Detect which cell encompasses the target text, then output its [X, Y] center coordinate. 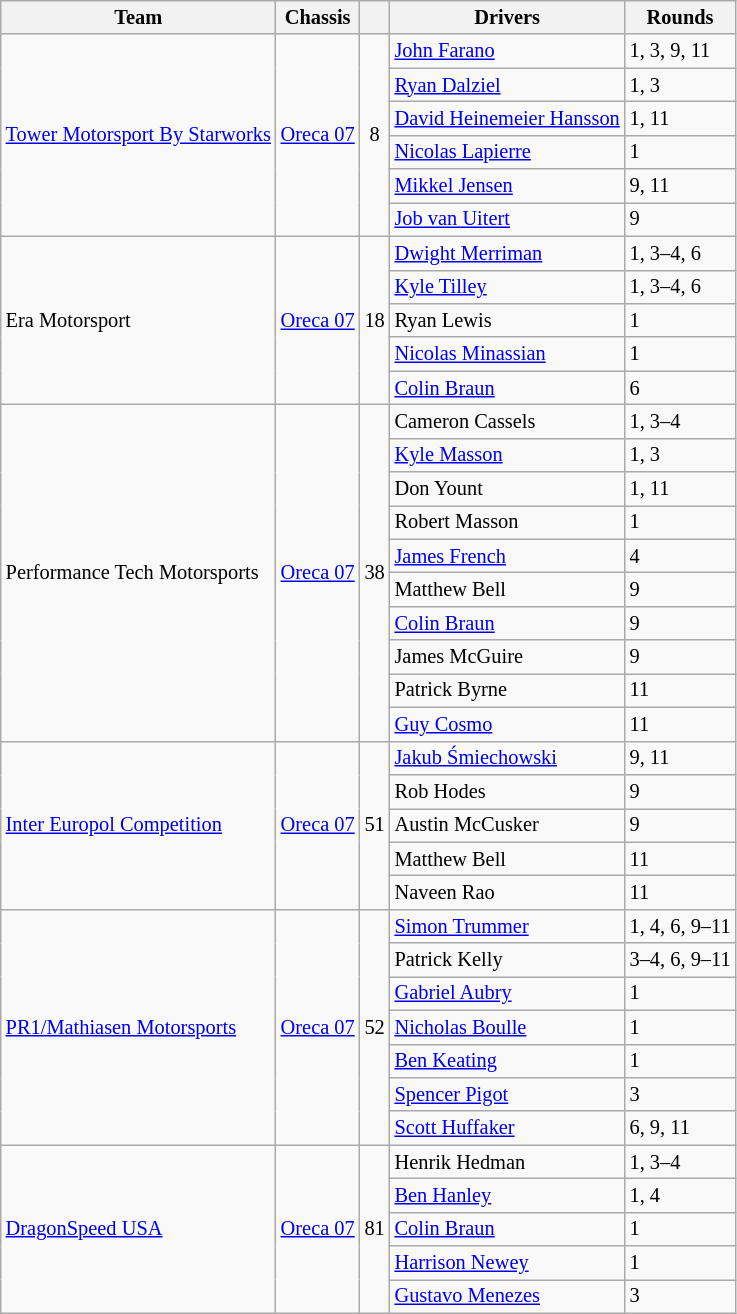
Ben Hanley [508, 1195]
Dwight Merriman [508, 253]
81 [375, 1229]
DragonSpeed USA [138, 1229]
Inter Europol Competition [138, 825]
Nicolas Lapierre [508, 152]
18 [375, 320]
8 [375, 135]
6 [680, 388]
Robert Masson [508, 522]
James French [508, 556]
1, 4, 6, 9–11 [680, 926]
Patrick Kelly [508, 960]
John Farano [508, 51]
Mikkel Jensen [508, 186]
Team [138, 17]
Harrison Newey [508, 1263]
Ryan Lewis [508, 320]
Simon Trummer [508, 926]
6, 9, 11 [680, 1128]
Don Yount [508, 489]
Scott Huffaker [508, 1128]
52 [375, 1027]
Naveen Rao [508, 892]
Drivers [508, 17]
Kyle Masson [508, 455]
1, 4 [680, 1195]
David Heinemeier Hansson [508, 118]
Performance Tech Motorsports [138, 572]
4 [680, 556]
PR1/Mathiasen Motorsports [138, 1027]
Ben Keating [508, 1061]
Spencer Pigot [508, 1094]
Gustavo Menezes [508, 1296]
Chassis [318, 17]
Henrik Hedman [508, 1162]
Era Motorsport [138, 320]
Rounds [680, 17]
Nicolas Minassian [508, 354]
Jakub Śmiechowski [508, 758]
Austin McCusker [508, 825]
Nicholas Boulle [508, 1027]
Tower Motorsport By Starworks [138, 135]
Gabriel Aubry [508, 993]
3–4, 6, 9–11 [680, 960]
51 [375, 825]
Patrick Byrne [508, 690]
Guy Cosmo [508, 724]
38 [375, 572]
Ryan Dalziel [508, 85]
Rob Hodes [508, 791]
Cameron Cassels [508, 421]
James McGuire [508, 657]
Job van Uitert [508, 219]
Kyle Tilley [508, 287]
1, 3, 9, 11 [680, 51]
